Capture the cell that displays the provided text and extract its (x, y) central coordinate. 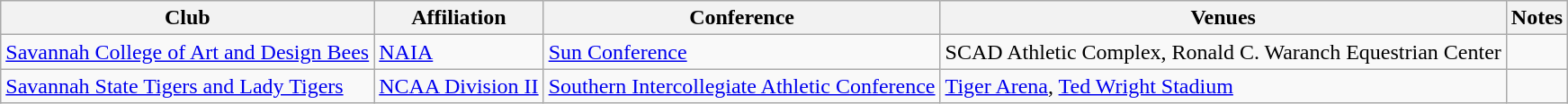
Southern Intercollegiate Athletic Conference (741, 86)
NCAA Division II (459, 86)
SCAD Athletic Complex, Ronald C. Waranch Equestrian Center (1223, 52)
Savannah College of Art and Design Bees (187, 52)
Sun Conference (741, 52)
Conference (741, 18)
Venues (1223, 18)
Tiger Arena, Ted Wright Stadium (1223, 86)
NAIA (459, 52)
Affiliation (459, 18)
Club (187, 18)
Savannah State Tigers and Lady Tigers (187, 86)
Notes (1537, 18)
